Output the [x, y] coordinate of the center of the cell containing the given text.  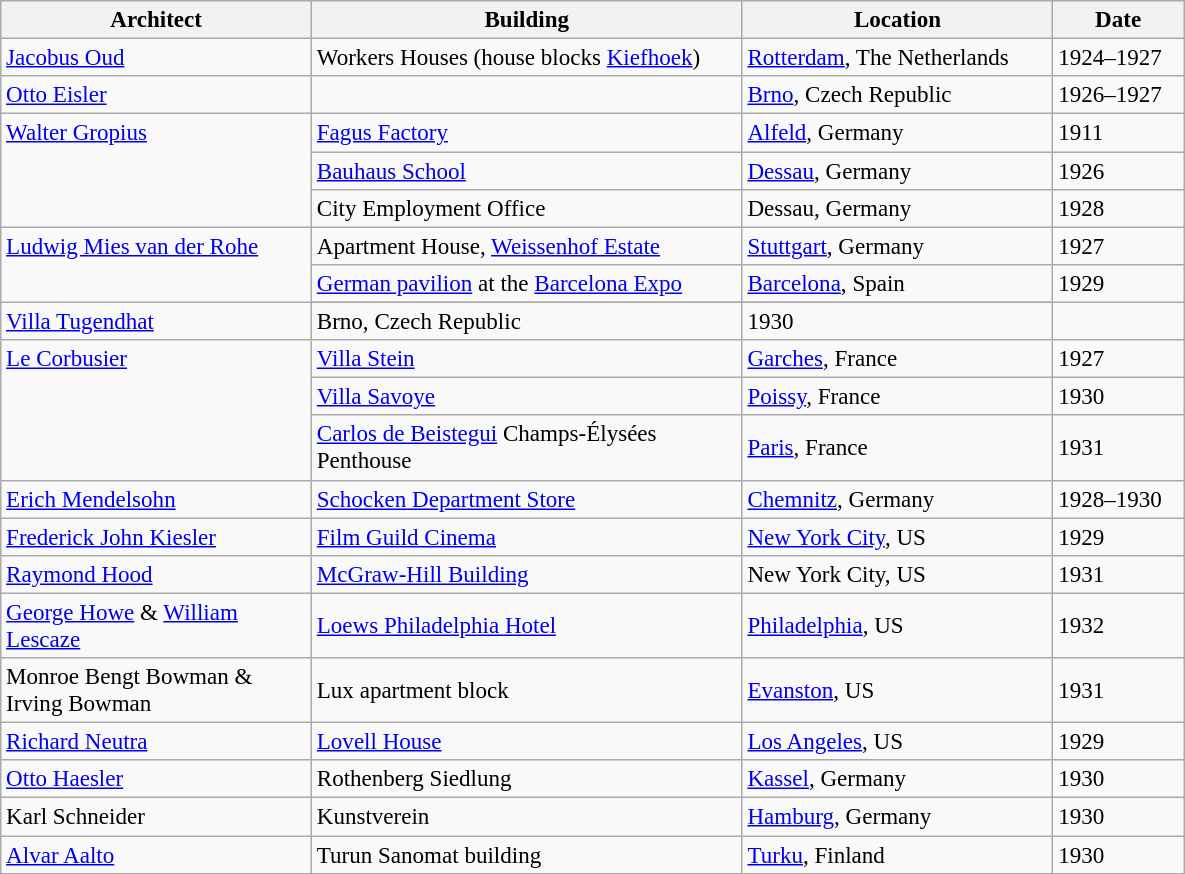
Otto Eisler [156, 95]
1928–1930 [1118, 499]
Carlos de Beistegui Champs-Élysées Penthouse [526, 448]
Chemnitz, Germany [898, 499]
Los Angeles, US [898, 742]
1926 [1118, 171]
Hamburg, Germany [898, 817]
Rotterdam, The Netherlands [898, 58]
Philadelphia, US [898, 626]
George Howe & William Lescaze [156, 626]
McGraw-Hill Building [526, 575]
Villa Stein [526, 359]
Alfeld, Germany [898, 133]
City Employment Office [526, 209]
Le Corbusier [156, 410]
Richard Neutra [156, 742]
Erich Mendelsohn [156, 499]
Building [526, 20]
Kunstverein [526, 817]
Schocken Department Store [526, 499]
Date [1118, 20]
Loews Philadelphia Hotel [526, 626]
Workers Houses (house blocks Kiefhoek) [526, 58]
Monroe Bengt Bowman & Irving Bowman [156, 690]
Stuttgart, Germany [898, 246]
Lux apartment block [526, 690]
Frederick John Kiesler [156, 537]
Walter Gropius [156, 170]
Turun Sanomat building [526, 855]
Villa Tugendhat [156, 322]
Film Guild Cinema [526, 537]
Paris, France [898, 448]
Bauhaus School [526, 171]
Otto Haesler [156, 779]
1924–1927 [1118, 58]
Jacobus Oud [156, 58]
1926–1927 [1118, 95]
Alvar Aalto [156, 855]
Evanston, US [898, 690]
Lovell House [526, 742]
Turku, Finland [898, 855]
1928 [1118, 209]
1932 [1118, 626]
Kassel, Germany [898, 779]
Raymond Hood [156, 575]
Karl Schneider [156, 817]
German pavilion at the Barcelona Expo [526, 284]
Poissy, France [898, 397]
Architect [156, 20]
Garches, France [898, 359]
Fagus Factory [526, 133]
Apartment House, Weissenhof Estate [526, 246]
Rothenberg Siedlung [526, 779]
Location [898, 20]
1911 [1118, 133]
Barcelona, Spain [898, 284]
Villa Savoye [526, 397]
Ludwig Mies van der Rohe [156, 264]
